Scan for the cell matching the given text and deliver its (X, Y) coordinate at center. 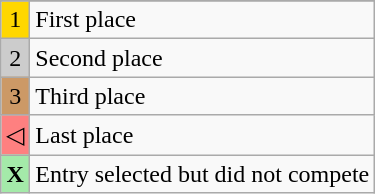
First place (202, 20)
X (16, 173)
Third place (202, 96)
Last place (202, 135)
Second place (202, 58)
Entry selected but did not compete (202, 173)
2 (16, 58)
1 (16, 20)
◁ (16, 135)
3 (16, 96)
